Capture the cell that displays the provided text and extract its (x, y) central coordinate. 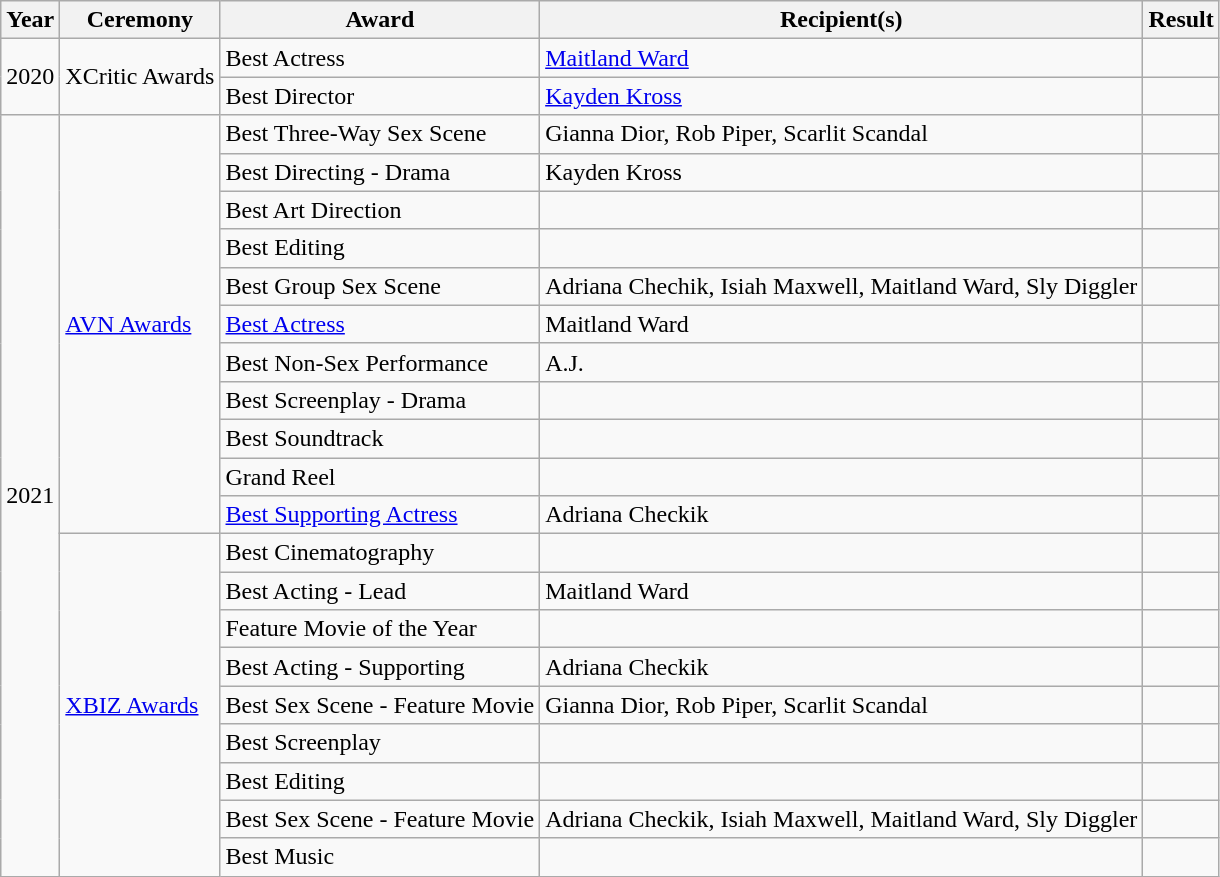
Result (1181, 20)
Best Cinematography (380, 553)
Best Three-Way Sex Scene (380, 134)
A.J. (842, 362)
2020 (30, 77)
Best Screenplay (380, 743)
Recipient(s) (842, 20)
XCritic Awards (140, 77)
Best Soundtrack (380, 438)
Ceremony (140, 20)
Adriana Chechik, Isiah Maxwell, Maitland Ward, Sly Diggler (842, 286)
Award (380, 20)
Year (30, 20)
Best Art Direction (380, 210)
2021 (30, 496)
XBIZ Awards (140, 706)
Best Director (380, 96)
Best Non-Sex Performance (380, 362)
AVN Awards (140, 324)
Best Music (380, 857)
Adriana Checkik, Isiah Maxwell, Maitland Ward, Sly Diggler (842, 819)
Best Directing - Drama (380, 172)
Best Group Sex Scene (380, 286)
Feature Movie of the Year (380, 629)
Best Acting - Lead (380, 591)
Best Acting - Supporting (380, 667)
Grand Reel (380, 477)
Best Supporting Actress (380, 515)
Best Screenplay - Drama (380, 400)
